Pinpoint the cell where the given text exists, returning its [X, Y] midpoint coordinate. 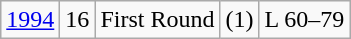
1994 [30, 20]
(1) [240, 20]
First Round [158, 20]
16 [78, 20]
L 60–79 [304, 20]
